Locate the cell with the specified text and output its (X, Y) center coordinate. 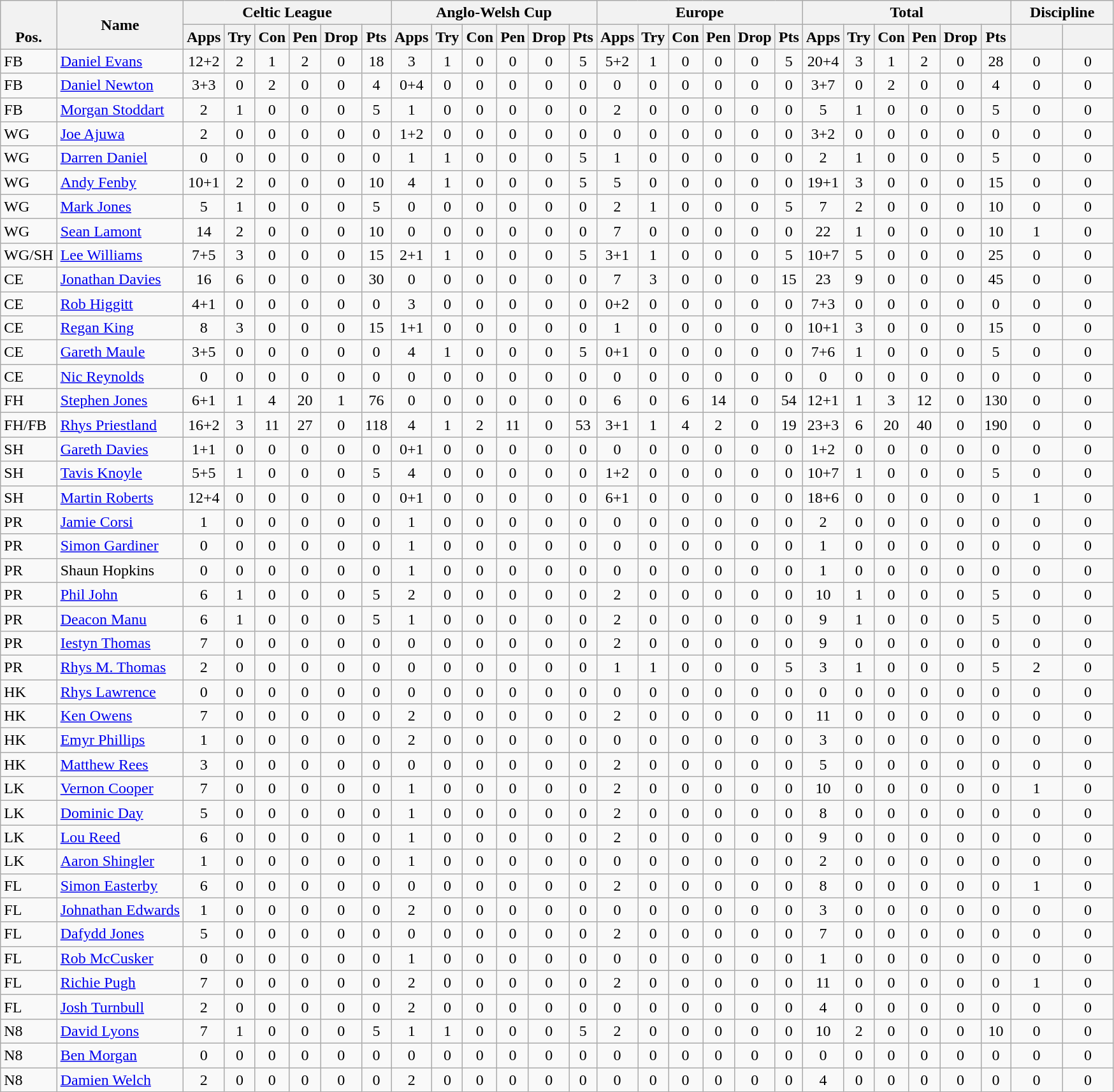
18+6 (823, 498)
Lee Williams (120, 255)
Daniel Newton (120, 85)
3+2 (823, 134)
5+5 (204, 473)
Phil John (120, 594)
28 (995, 61)
Total (906, 13)
3+7 (823, 85)
130 (995, 401)
Deacon Manu (120, 619)
7+6 (823, 352)
WG/SH (29, 255)
54 (789, 401)
Jonathan Davies (120, 279)
3+5 (204, 352)
22 (823, 231)
Celtic League (287, 13)
Ben Morgan (120, 1055)
25 (995, 255)
Rhys Priestland (120, 425)
12+2 (204, 61)
David Lyons (120, 1031)
Dafydd Jones (120, 934)
Simon Easterby (120, 886)
12 (924, 401)
Europe (700, 13)
23+3 (823, 425)
Name (120, 25)
Gareth Maule (120, 352)
Jamie Corsi (120, 522)
2+1 (412, 255)
Daniel Evans (120, 61)
Johnathan Edwards (120, 910)
16+2 (204, 425)
0+4 (412, 85)
Andy Fenby (120, 182)
12+4 (204, 498)
27 (305, 425)
45 (995, 279)
Darren Daniel (120, 158)
Simon Gardiner (120, 546)
20+4 (823, 61)
7+5 (204, 255)
Rhys Lawrence (120, 691)
Matthew Rees (120, 765)
Stephen Jones (120, 401)
Pos. (29, 25)
12+1 (823, 401)
19+1 (823, 182)
16 (204, 279)
Discipline (1062, 13)
FH/FB (29, 425)
Anglo-Welsh Cup (495, 13)
Joe Ajuwa (120, 134)
30 (376, 279)
Rob McCusker (120, 958)
3+3 (204, 85)
118 (376, 425)
5+2 (617, 61)
53 (582, 425)
4+1 (204, 304)
FH (29, 401)
Lou Reed (120, 837)
7+3 (823, 304)
19 (789, 425)
Emyr Phillips (120, 740)
Tavis Knoyle (120, 473)
Martin Roberts (120, 498)
Rob Higgitt (120, 304)
40 (924, 425)
Shaun Hopkins (120, 570)
Dominic Day (120, 813)
Morgan Stoddart (120, 110)
Gareth Davies (120, 449)
Richie Pugh (120, 982)
Iestyn Thomas (120, 643)
Aaron Shingler (120, 861)
Ken Owens (120, 716)
18 (376, 61)
76 (376, 401)
0+2 (617, 304)
190 (995, 425)
Regan King (120, 328)
Josh Turnbull (120, 1007)
Sean Lamont (120, 231)
23 (823, 279)
Mark Jones (120, 206)
Rhys M. Thomas (120, 667)
Vernon Cooper (120, 789)
Damien Welch (120, 1080)
Nic Reynolds (120, 377)
